Extract the (x, y) coordinate from the center of the cell holding the provided text.  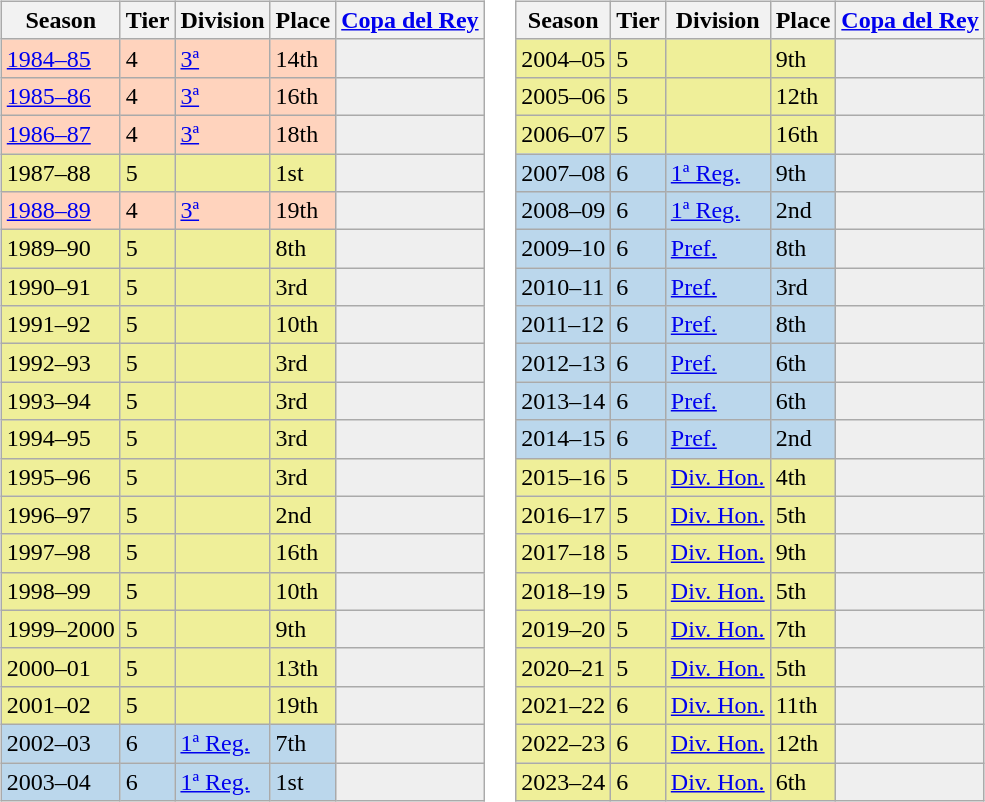
1989–90 (60, 249)
1986–87 (60, 134)
1993–94 (60, 401)
2003–04 (60, 781)
11th (803, 705)
2006–07 (564, 134)
14th (303, 58)
13th (303, 667)
2012–13 (564, 363)
2023–24 (564, 781)
2010–11 (564, 287)
1987–88 (60, 173)
1992–93 (60, 363)
1990–91 (60, 287)
1988–89 (60, 211)
2008–09 (564, 211)
1996–97 (60, 515)
1995–96 (60, 477)
2020–21 (564, 667)
2009–10 (564, 249)
2019–20 (564, 629)
2011–12 (564, 325)
2002–03 (60, 743)
2007–08 (564, 173)
1999–2000 (60, 629)
2013–14 (564, 401)
2004–05 (564, 58)
1998–99 (60, 591)
2015–16 (564, 477)
2014–15 (564, 439)
1985–86 (60, 96)
2022–23 (564, 743)
2016–17 (564, 515)
2017–18 (564, 553)
2021–22 (564, 705)
1997–98 (60, 553)
2005–06 (564, 96)
18th (303, 134)
1984–85 (60, 58)
2001–02 (60, 705)
4th (803, 477)
2018–19 (564, 591)
1994–95 (60, 439)
1991–92 (60, 325)
2000–01 (60, 667)
